Search for the cell housing the specified text and yield its (x, y) center coordinate. 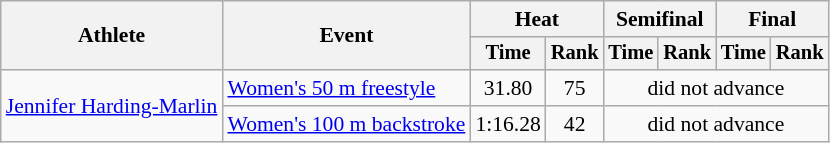
Women's 50 m freestyle (346, 88)
75 (575, 88)
31.80 (508, 88)
1:16.28 (508, 124)
Final (772, 19)
Women's 100 m backstroke (346, 124)
Semifinal (659, 19)
Athlete (112, 36)
42 (575, 124)
Heat (536, 19)
Event (346, 36)
Jennifer Harding-Marlin (112, 106)
